Output the [X, Y] coordinate of the center of the cell containing the given text.  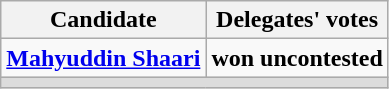
won uncontested [297, 58]
Mahyuddin Shaari [104, 58]
Delegates' votes [297, 20]
Candidate [104, 20]
